Extract the (x, y) coordinate from the center of the cell holding the provided text.  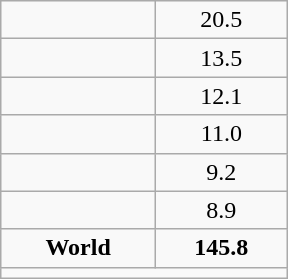
20.5 (221, 20)
11.0 (221, 134)
World (78, 248)
9.2 (221, 172)
8.9 (221, 210)
12.1 (221, 96)
145.8 (221, 248)
13.5 (221, 58)
